Extract the [x, y] coordinate from the center of the cell holding the provided text.  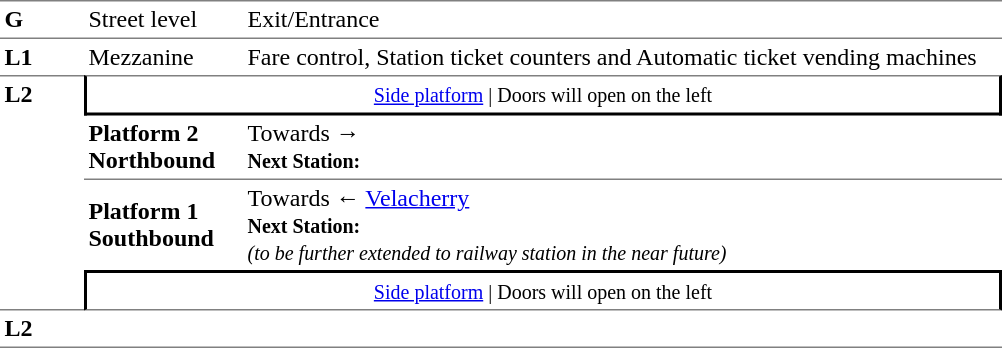
Platform 2Northbound [164, 148]
Mezzanine [164, 57]
L1 [42, 57]
Street level [164, 20]
Exit/Entrance [622, 20]
Platform 1Southbound [164, 225]
G [42, 20]
Towards → Next Station: [622, 148]
Fare control, Station ticket counters and Automatic ticket vending machines [622, 57]
Towards ← VelacherryNext Station: (to be further extended to railway station in the near future) [622, 225]
